Pinpoint the cell where the given text exists, returning its [X, Y] midpoint coordinate. 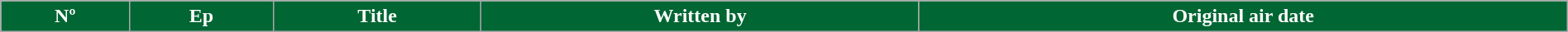
Nº [65, 16]
Title [377, 16]
Ep [202, 16]
Original air date [1243, 16]
Written by [700, 16]
